Extract the [x, y] coordinate from the center of the cell holding the provided text.  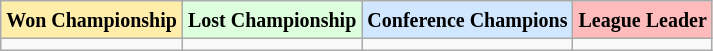
Lost Championship [272, 20]
Conference Champions [468, 20]
Won Championship [92, 20]
League Leader [642, 20]
